Search for the cell housing the specified text and yield its [x, y] center coordinate. 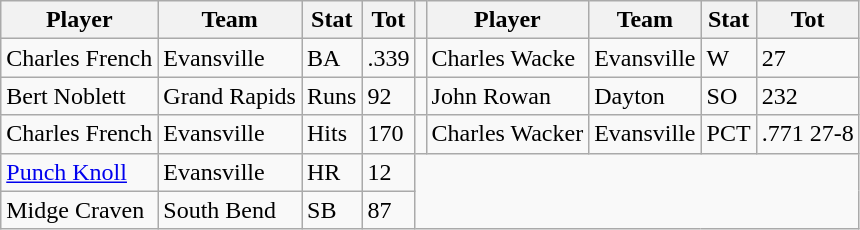
170 [388, 134]
Hits [332, 134]
HR [332, 172]
Grand Rapids [230, 96]
27 [808, 58]
Charles Wacke [508, 58]
232 [808, 96]
SB [332, 210]
South Bend [230, 210]
Runs [332, 96]
W [728, 58]
Charles Wacker [508, 134]
John Rowan [508, 96]
BA [332, 58]
Bert Noblett [80, 96]
Punch Knoll [80, 172]
87 [388, 210]
SO [728, 96]
.771 27-8 [808, 134]
Midge Craven [80, 210]
12 [388, 172]
92 [388, 96]
PCT [728, 134]
.339 [388, 58]
Dayton [645, 96]
